Capture the cell that displays the provided text and extract its [x, y] central coordinate. 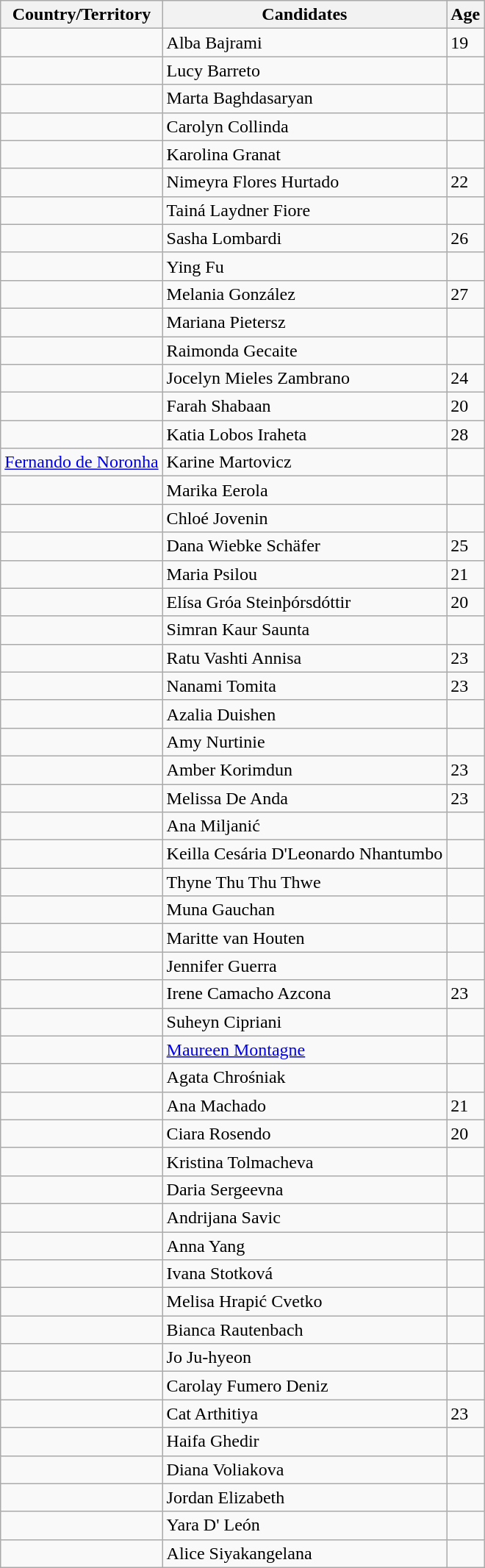
26 [466, 238]
Anna Yang [304, 1246]
Farah Shabaan [304, 407]
Simran Kaur Saunta [304, 630]
Age [466, 15]
Carolyn Collinda [304, 126]
Ciara Rosendo [304, 1134]
19 [466, 43]
Lucy Barreto [304, 71]
28 [466, 434]
Melisa Hrapić Cvetko [304, 1302]
Candidates [304, 15]
Fernando de Noronha [82, 462]
Jocelyn Mieles Zambrano [304, 379]
Keilla Cesária D'Leonardo Nhantumbo [304, 854]
Country/Territory [82, 15]
Ana Miljanić [304, 826]
Bianca Rautenbach [304, 1330]
Jo Ju-hyeon [304, 1358]
Karolina Granat [304, 154]
Suheyn Cipriani [304, 1022]
Ivana Stotková [304, 1274]
Alice Siyakangelana [304, 1553]
Ratu Vashti Annisa [304, 658]
Marta Baghdasaryan [304, 99]
Azalia Duishen [304, 714]
Yara D' León [304, 1525]
Diana Voliakova [304, 1469]
Irene Camacho Azcona [304, 994]
Carolay Fumero Deniz [304, 1386]
Katia Lobos Iraheta [304, 434]
Ana Machado [304, 1106]
Nanami Tomita [304, 686]
22 [466, 182]
Amber Korimdun [304, 770]
Jennifer Guerra [304, 966]
Melissa De Anda [304, 798]
Muna Gauchan [304, 910]
Maria Psilou [304, 574]
Andrijana Savic [304, 1217]
Agata Chrośniak [304, 1078]
Thyne Thu Thu Thwe [304, 882]
Dana Wiebke Schäfer [304, 546]
Daria Sergeevna [304, 1189]
Sasha Lombardi [304, 238]
Amy Nurtinie [304, 742]
Chloé Jovenin [304, 518]
Maritte van Houten [304, 938]
Alba Bajrami [304, 43]
25 [466, 546]
Karine Martovicz [304, 462]
Kristina Tolmacheva [304, 1161]
Mariana Pietersz [304, 322]
27 [466, 294]
Marika Eerola [304, 490]
Maureen Montagne [304, 1050]
24 [466, 379]
Haifa Ghedir [304, 1442]
Nimeyra Flores Hurtado [304, 182]
Ying Fu [304, 266]
Raimonda Gecaite [304, 351]
Melania González [304, 294]
Jordan Elizabeth [304, 1497]
Cat Arthitiya [304, 1414]
Tainá Laydner Fiore [304, 210]
Elísa Gróa Steinþórsdóttir [304, 602]
